For the text-containing cell, return its midpoint in [x, y] coordinate format. 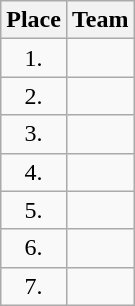
4. [34, 172]
7. [34, 286]
2. [34, 96]
Place [34, 20]
1. [34, 58]
Team [100, 20]
6. [34, 248]
5. [34, 210]
3. [34, 134]
